Scan for the cell matching the given text and deliver its [x, y] coordinate at center. 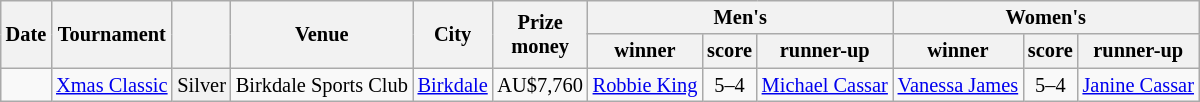
Janine Cassar [1138, 85]
AU$7,760 [540, 85]
Date [26, 34]
Birkdale [453, 85]
Women's [1046, 17]
Xmas Classic [112, 85]
Vanessa James [958, 85]
Venue [322, 34]
Robbie King [645, 85]
Michael Cassar [825, 85]
Prizemoney [540, 34]
Birkdale Sports Club [322, 85]
City [453, 34]
Tournament [112, 34]
Men's [740, 17]
Silver [201, 85]
